Return [x, y] of the center of cell containing provided text 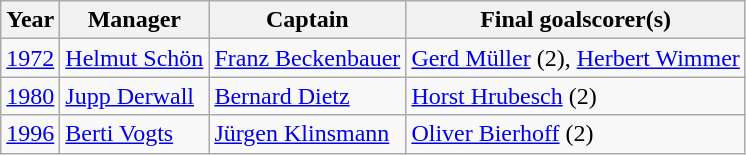
Captain [308, 20]
Year [30, 20]
Horst Hrubesch (2) [576, 96]
Berti Vogts [134, 134]
Jupp Derwall [134, 96]
1996 [30, 134]
Bernard Dietz [308, 96]
Oliver Bierhoff (2) [576, 134]
Franz Beckenbauer [308, 58]
1972 [30, 58]
Helmut Schön [134, 58]
Gerd Müller (2), Herbert Wimmer [576, 58]
Manager [134, 20]
Final goalscorer(s) [576, 20]
1980 [30, 96]
Jürgen Klinsmann [308, 134]
